From the cell containing the given text, extract its center point as [x, y] coordinate. 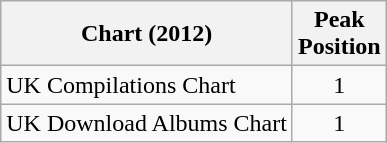
Chart (2012) [147, 34]
UK Compilations Chart [147, 85]
PeakPosition [339, 34]
UK Download Albums Chart [147, 123]
